Determine the [X, Y] coordinate at the center of the cell enclosing the given text.  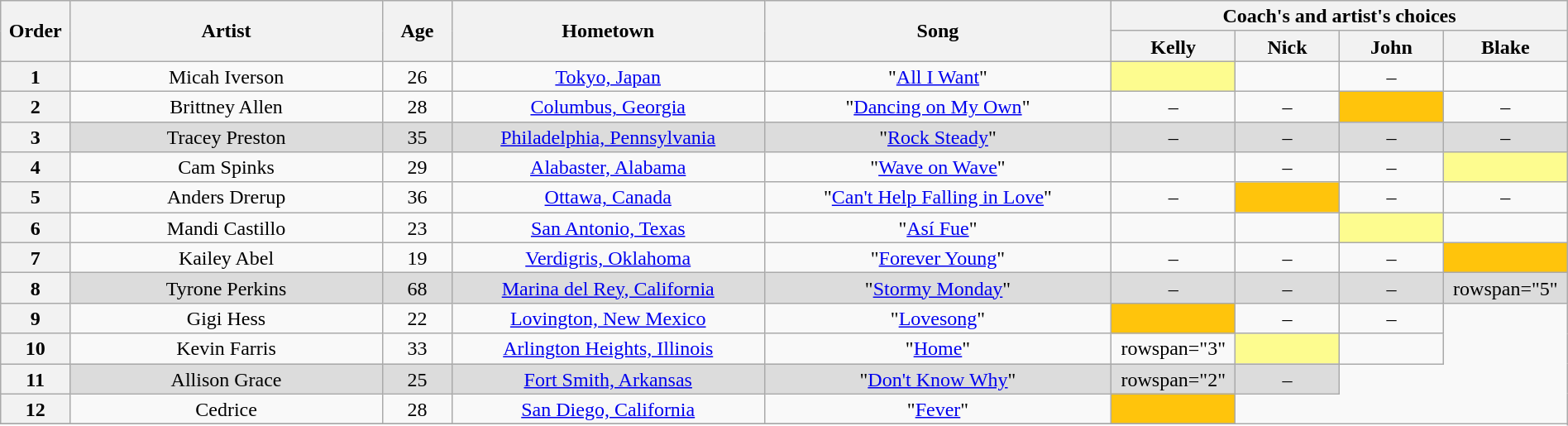
2 [36, 106]
Song [938, 31]
Hometown [608, 31]
Micah Iverson [227, 76]
"Home" [938, 349]
rowspan="5" [1505, 288]
Kailey Abel [227, 258]
26 [417, 76]
rowspan="3" [1174, 349]
5 [36, 197]
8 [36, 288]
"All I Want" [938, 76]
"Wave on Wave" [938, 167]
Columbus, Georgia [608, 106]
12 [36, 409]
rowspan="2" [1174, 379]
3 [36, 137]
10 [36, 349]
"Can't Help Falling in Love" [938, 197]
"Stormy Monday" [938, 288]
Tracey Preston [227, 137]
Alabaster, Alabama [608, 167]
6 [36, 228]
33 [417, 349]
"Dancing on My Own" [938, 106]
Age [417, 31]
Blake [1505, 46]
Kelly [1174, 46]
San Diego, California [608, 409]
"Rock Steady" [938, 137]
Cam Spinks [227, 167]
Coach's and artist's choices [1340, 17]
Allison Grace [227, 379]
Tokyo, Japan [608, 76]
Gigi Hess [227, 318]
Marina del Rey, California [608, 288]
Fort Smith, Arkansas [608, 379]
22 [417, 318]
Kevin Farris [227, 349]
Lovington, New Mexico [608, 318]
"Lovesong" [938, 318]
Philadelphia, Pennsylvania [608, 137]
35 [417, 137]
Cedrice [227, 409]
4 [36, 167]
Ottawa, Canada [608, 197]
"Fever" [938, 409]
11 [36, 379]
Tyrone Perkins [227, 288]
Anders Drerup [227, 197]
John [1391, 46]
9 [36, 318]
68 [417, 288]
23 [417, 228]
"Don't Know Why" [938, 379]
Nick [1288, 46]
Brittney Allen [227, 106]
Mandi Castillo [227, 228]
"Así Fue" [938, 228]
Verdigris, Oklahoma [608, 258]
19 [417, 258]
Artist [227, 31]
"Forever Young" [938, 258]
San Antonio, Texas [608, 228]
Order [36, 31]
25 [417, 379]
36 [417, 197]
29 [417, 167]
Arlington Heights, Illinois [608, 349]
7 [36, 258]
1 [36, 76]
